Locate the cell with the specified text and output its (x, y) center coordinate. 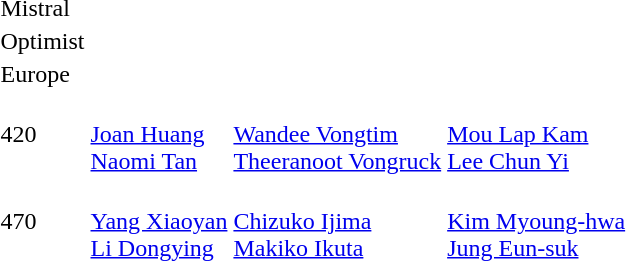
Wandee VongtimTheeranoot Vongruck (338, 134)
Joan HuangNaomi Tan (159, 134)
